Identify which cell holds the provided text, then report its [x, y] central coordinate. 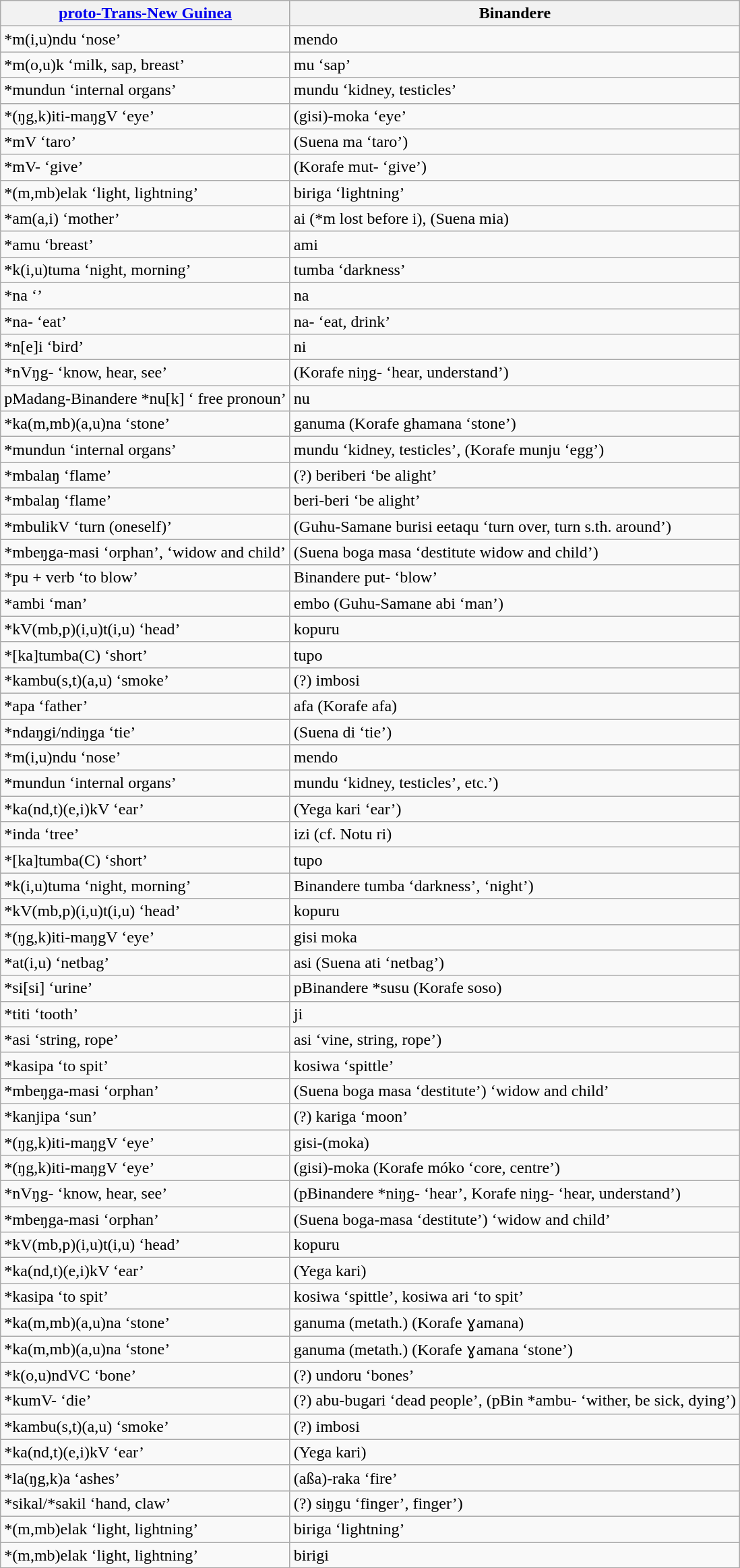
(pBinandere *niŋg- ‘hear’, Korafe niŋg- ‘hear, understand’) [515, 1194]
*mV ‘taro’ [146, 142]
*amu ‘breast’ [146, 244]
*n[e]i ‘bird’ [146, 347]
embo (Guhu-Samane abi ‘man’) [515, 603]
*sikal/*sakil ‘hand, claw’ [146, 1503]
*inda ‘tree’ [146, 835]
*m(o,u)k ‘milk, sap, breast’ [146, 65]
*ndaŋgi/ndiŋga ‘tie’ [146, 731]
*apa ‘father’ [146, 706]
mundu ‘kidney, testicles’, (Korafe munju ‘egg’) [515, 450]
*at(i,u) ‘netbag’ [146, 963]
(Suena boga masa ‘destitute’) ‘widow and child’ [515, 1091]
ni [515, 347]
*mbulikV ‘turn (oneself)’ [146, 526]
kosiwa ‘spittle’, kosiwa ari ‘to spit’ [515, 1296]
*k(o,u)ndVC ‘bone’ [146, 1375]
na [515, 295]
(Korafe mut- ‘give’) [515, 167]
pMadang-Binandere *nu[k] ‘ free pronoun’ [146, 398]
tumba ‘darkness’ [515, 270]
afa (Korafe afa) [515, 706]
mu ‘sap’ [515, 65]
ganuma (metath.) (Korafe ɣamana ‘stone’) [515, 1350]
Binandere put- ‘blow’ [515, 578]
*kanjipa ‘sun’ [146, 1116]
(?) kariga ‘moon’ [515, 1116]
*titi ‘tooth’ [146, 1014]
(gisi)-moka (Korafe móko ‘core, centre’) [515, 1168]
(Suena boga masa ‘destitute widow and child’) [515, 552]
*si[si] ‘urine’ [146, 988]
ganuma (Korafe ghamana ‘stone’) [515, 424]
(?) undoru ‘bones’ [515, 1375]
*la(ŋg,k)a ‘ashes’ [146, 1478]
(gisi)-moka ‘eye’ [515, 116]
birigi [515, 1555]
pBinandere *susu (Korafe soso) [515, 988]
asi ‘vine, string, rope’) [515, 1039]
(Guhu-Samane burisi eetaqu ‘turn over, turn s.th. around’) [515, 526]
(?) abu-bugari ‘dead people’, (pBin *ambu- ‘wither, be sick, dying’) [515, 1401]
(Yega kari ‘ear’) [515, 809]
(Suena ma ‘taro’) [515, 142]
mundu ‘kidney, testicles’, etc.’) [515, 783]
(aßa)-raka ‘fire’ [515, 1478]
(?) siŋgu ‘finger’, finger’) [515, 1503]
gisi-(moka) [515, 1143]
kosiwa ‘spittle’ [515, 1065]
*na- ‘eat’ [146, 322]
(?) beriberi ‘be alight’ [515, 475]
Binandere tumba ‘darkness’, ‘night’) [515, 886]
*asi ‘string, rope’ [146, 1039]
*na ‘’ [146, 295]
asi (Suena ati ‘netbag’) [515, 963]
nu [515, 398]
mundu ‘kidney, testicles’ [515, 90]
*mV- ‘give’ [146, 167]
ji [515, 1014]
beri-beri ‘be alight’ [515, 501]
ami [515, 244]
*am(a,i) ‘mother’ [146, 218]
na- ‘eat, drink’ [515, 322]
*kumV- ‘die’ [146, 1401]
ganuma (metath.) (Korafe ɣamana) [515, 1323]
*ambi ‘man’ [146, 603]
(Suena di ‘tie’) [515, 731]
ai (*m lost before i), (Suena mia) [515, 218]
*pu + verb ‘to blow’ [146, 578]
(Korafe niŋg- ‘hear, understand’) [515, 373]
(Suena boga-masa ‘destitute’) ‘widow and child’ [515, 1219]
Binandere [515, 13]
*mbeŋga-masi ‘orphan’, ‘widow and child’ [146, 552]
izi (cf. Notu ri) [515, 835]
proto-Trans-New Guinea [146, 13]
gisi moka [515, 937]
